From the cell containing the given text, extract its center point as (x, y) coordinate. 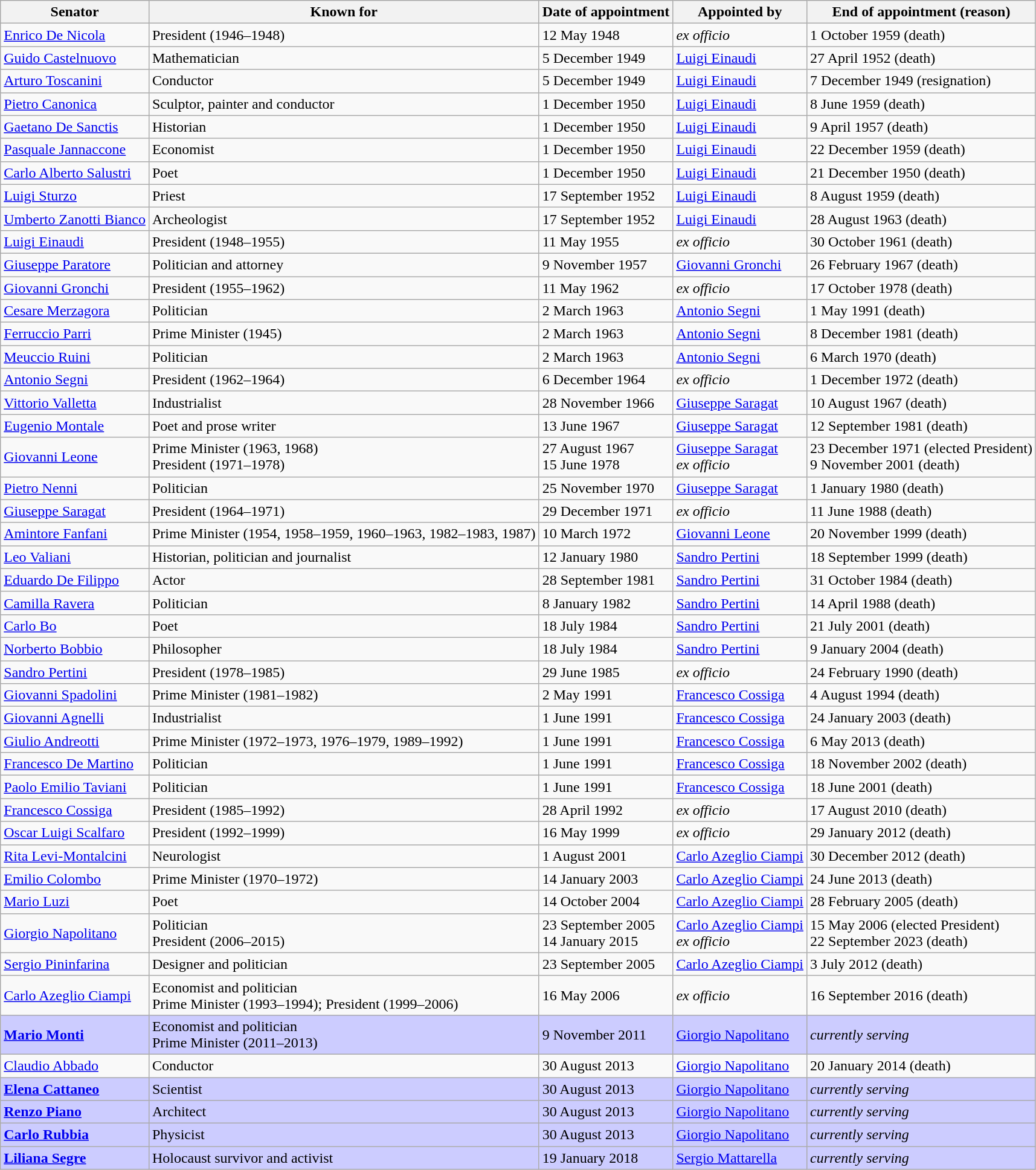
29 June 1985 (606, 672)
Emilio Colombo (75, 879)
Sergio Mattarella (740, 1158)
Giovanni Agnelli (75, 718)
Giuseppe Paratore (75, 265)
Sergio Pininfarina (75, 964)
Cesare Merzagora (75, 311)
Prime Minister (1972–1973, 1976–1979, 1989–1992) (344, 741)
14 January 2003 (606, 879)
19 January 2018 (606, 1158)
PoliticianPresident (2006–2015) (344, 933)
Holocaust survivor and activist (344, 1158)
8 June 1959 (death) (922, 104)
President (1948–1955) (344, 242)
Carlo Azeglio Ciampiex officio (740, 933)
18 June 2001 (death) (922, 787)
20 November 1999 (death) (922, 534)
President (1964–1971) (344, 511)
Camilla Ravera (75, 603)
Pasquale Jannaccone (75, 150)
2 May 1991 (606, 695)
Meuccio Ruini (75, 357)
28 August 1963 (death) (922, 219)
1 May 1991 (death) (922, 311)
14 October 2004 (606, 902)
Date of appointment (606, 12)
Philosopher (344, 649)
8 December 1981 (death) (922, 334)
Paolo Emilio Taviani (75, 787)
Vittorio Valletta (75, 403)
11 May 1955 (606, 242)
President (1978–1985) (344, 672)
6 May 2013 (death) (922, 741)
Gaetano De Sanctis (75, 127)
Carlo Alberto Salustri (75, 173)
Prime Minister (1954, 1958–1959, 1960–1963, 1982–1983, 1987) (344, 534)
Actor (344, 580)
Claudio Abbado (75, 1066)
President (1955–1962) (344, 288)
9 November 1957 (606, 265)
Sculptor, painter and conductor (344, 104)
16 May 2006 (606, 995)
1 August 2001 (606, 856)
7 December 1949 (resignation) (922, 81)
11 May 1962 (606, 288)
Carlo Bo (75, 626)
28 April 1992 (606, 810)
Poet and prose writer (344, 426)
8 January 1982 (606, 603)
Economist and politicianPrime Minister (1993–1994); President (1999–2006) (344, 995)
President (1946–1948) (344, 35)
Rita Levi-Montalcini (75, 856)
31 October 1984 (death) (922, 580)
Historian (344, 127)
6 March 1970 (death) (922, 357)
Priest (344, 196)
9 April 1957 (death) (922, 127)
12 January 1980 (606, 557)
Archeologist (344, 219)
24 February 1990 (death) (922, 672)
10 March 1972 (606, 534)
17 August 2010 (death) (922, 810)
Guido Castelnuovo (75, 58)
9 November 2011 (606, 1034)
Norberto Bobbio (75, 649)
President (1992–1999) (344, 833)
20 January 2014 (death) (922, 1066)
12 May 1948 (606, 35)
23 December 1971 (elected President)9 November 2001 (death) (922, 457)
1 October 1959 (death) (922, 35)
Designer and politician (344, 964)
10 August 1967 (death) (922, 403)
18 September 1999 (death) (922, 557)
Historian, politician and journalist (344, 557)
Eugenio Montale (75, 426)
14 April 1988 (death) (922, 603)
16 May 1999 (606, 833)
4 August 1994 (death) (922, 695)
Mathematician (344, 58)
1 January 1980 (death) (922, 488)
21 December 1950 (death) (922, 173)
6 December 1964 (606, 380)
Architect (344, 1112)
Politician and attorney (344, 265)
11 June 1988 (death) (922, 511)
Known for (344, 12)
Mario Luzi (75, 902)
Eduardo De Filippo (75, 580)
25 November 1970 (606, 488)
Prime Minister (1981–1982) (344, 695)
Pietro Canonica (75, 104)
Economist and politicianPrime Minister (2011–2013) (344, 1034)
Francesco De Martino (75, 764)
Physicist (344, 1135)
Scientist (344, 1089)
Elena Cattaneo (75, 1089)
Carlo Rubbia (75, 1135)
Prime Minister (1963, 1968)President (1971–1978) (344, 457)
27 August 196715 June 1978 (606, 457)
Giuseppe Saragatex officio (740, 457)
12 September 1981 (death) (922, 426)
29 December 1971 (606, 511)
28 September 1981 (606, 580)
26 February 1967 (death) (922, 265)
Pietro Nenni (75, 488)
Arturo Toscanini (75, 81)
Luigi Sturzo (75, 196)
President (1985–1992) (344, 810)
9 January 2004 (death) (922, 649)
Economist (344, 150)
18 November 2002 (death) (922, 764)
Enrico De Nicola (75, 35)
Neurologist (344, 856)
21 July 2001 (death) (922, 626)
End of appointment (reason) (922, 12)
29 January 2012 (death) (922, 833)
Oscar Luigi Scalfaro (75, 833)
Amintore Fanfani (75, 534)
3 July 2012 (death) (922, 964)
30 December 2012 (death) (922, 856)
Prime Minister (1945) (344, 334)
22 December 1959 (death) (922, 150)
23 September 200514 January 2015 (606, 933)
17 October 1978 (death) (922, 288)
President (1962–1964) (344, 380)
Mario Monti (75, 1034)
27 April 1952 (death) (922, 58)
Giulio Andreotti (75, 741)
Renzo Piano (75, 1112)
30 October 1961 (death) (922, 242)
28 November 1966 (606, 403)
1 December 1972 (death) (922, 380)
23 September 2005 (606, 964)
Ferruccio Parri (75, 334)
Prime Minister (1970–1972) (344, 879)
Senator (75, 12)
Liliana Segre (75, 1158)
15 May 2006 (elected President)22 September 2023 (death) (922, 933)
24 June 2013 (death) (922, 879)
13 June 1967 (606, 426)
8 August 1959 (death) (922, 196)
24 January 2003 (death) (922, 718)
Appointed by (740, 12)
28 February 2005 (death) (922, 902)
Leo Valiani (75, 557)
16 September 2016 (death) (922, 995)
Giovanni Spadolini (75, 695)
Umberto Zanotti Bianco (75, 219)
